Search for the cell housing the specified text and yield its [X, Y] center coordinate. 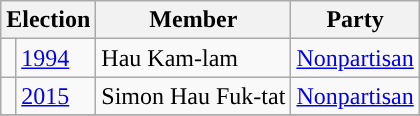
Party [355, 20]
Hau Kam-lam [194, 58]
1994 [56, 58]
Election [48, 20]
Member [194, 20]
Simon Hau Fuk-tat [194, 96]
2015 [56, 96]
